Identify which cell holds the provided text, then report its [X, Y] central coordinate. 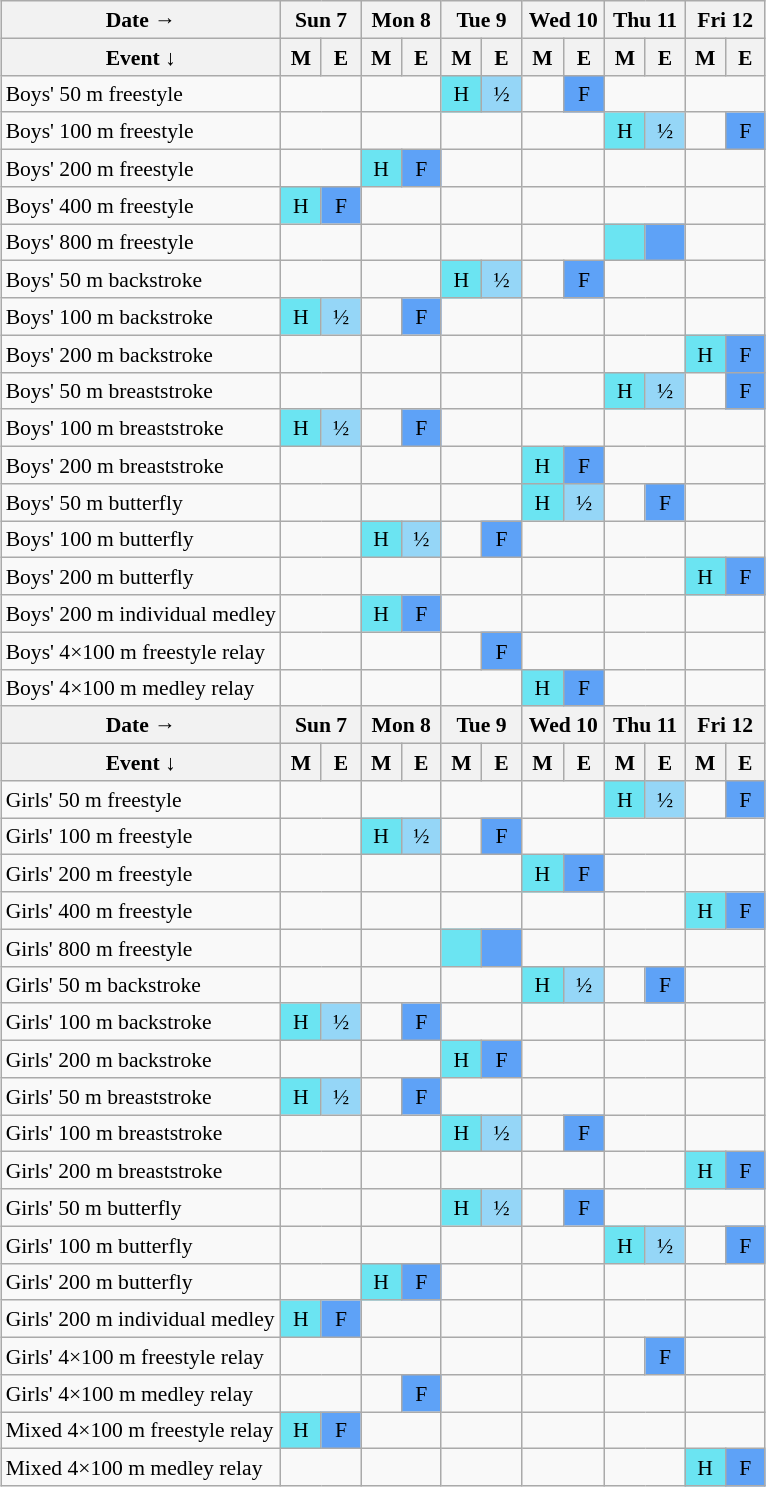
Girls' 50 m breaststroke [141, 1096]
Boys' 200 m breaststroke [141, 464]
Girls' 200 m breaststroke [141, 1170]
Girls' 100 m breaststroke [141, 1132]
Girls' 100 m backstroke [141, 1022]
Girls' 400 m freestyle [141, 910]
Boys' 50 m backstroke [141, 280]
Boys' 200 m freestyle [141, 168]
Girls' 200 m backstroke [141, 1058]
Girls' 50 m freestyle [141, 798]
Boys' 100 m freestyle [141, 130]
Boys' 50 m butterfly [141, 502]
Boys' 4×100 m freestyle relay [141, 650]
Boys' 50 m freestyle [141, 94]
Girls' 100 m butterfly [141, 1244]
Girls' 4×100 m medley relay [141, 1392]
Boys' 100 m butterfly [141, 538]
Mixed 4×100 m freestyle relay [141, 1430]
Girls' 4×100 m freestyle relay [141, 1356]
Boys' 400 m freestyle [141, 204]
Girls' 200 m individual medley [141, 1318]
Girls' 200 m freestyle [141, 874]
Girls' 200 m butterfly [141, 1282]
Boys' 200 m individual medley [141, 614]
Boys' 200 m backstroke [141, 354]
Boys' 100 m backstroke [141, 316]
Mixed 4×100 m medley relay [141, 1468]
Girls' 50 m backstroke [141, 984]
Boys' 200 m butterfly [141, 576]
Boys' 50 m breaststroke [141, 390]
Boys' 4×100 m medley relay [141, 688]
Boys' 800 m freestyle [141, 242]
Girls' 100 m freestyle [141, 836]
Girls' 50 m butterfly [141, 1208]
Girls' 800 m freestyle [141, 948]
Boys' 100 m breaststroke [141, 428]
